Find where the given text appears and provide that cell's center as (x, y) coordinate. 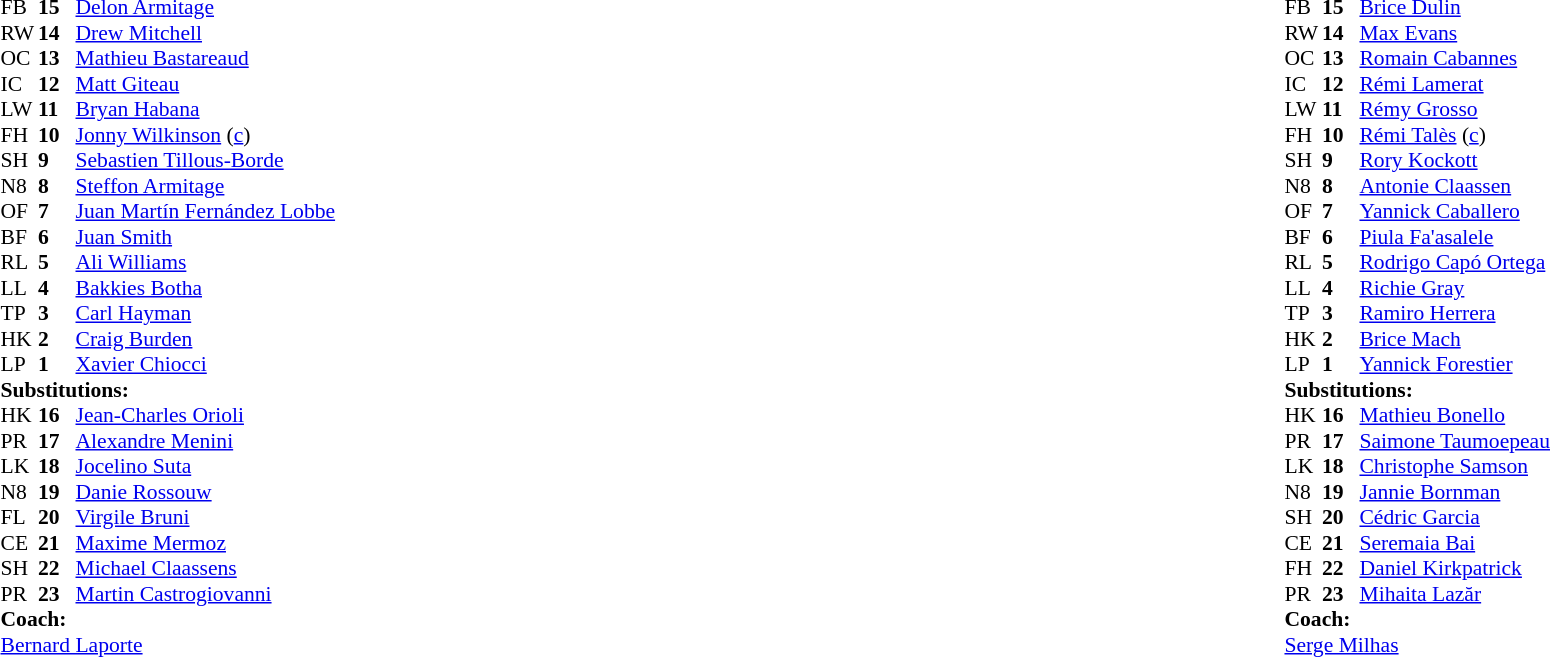
Virgile Bruni (206, 517)
Maxime Mermoz (206, 543)
Juan Martín Fernández Lobbe (206, 211)
Craig Burden (206, 339)
Bakkies Botha (206, 288)
Bryan Habana (206, 109)
Steffon Armitage (206, 186)
FL (19, 517)
Yannick Caballero (1454, 211)
Yannick Forestier (1454, 365)
Seremaia Bai (1454, 543)
Martin Castrogiovanni (206, 594)
Rémi Talès (c) (1454, 135)
Saimone Taumoepeau (1454, 441)
Rémi Lamerat (1454, 84)
Drew Mitchell (206, 33)
Daniel Kirkpatrick (1454, 569)
Rory Kockott (1454, 161)
Christophe Samson (1454, 467)
Rémy Grosso (1454, 109)
Ali Williams (206, 263)
Romain Cabannes (1454, 59)
Matt Giteau (206, 84)
Brice Mach (1454, 339)
Cédric Garcia (1454, 517)
Jonny Wilkinson (c) (206, 135)
Xavier Chiocci (206, 365)
Carl Hayman (206, 313)
Sebastien Tillous-Borde (206, 161)
Mathieu Bonello (1454, 415)
Juan Smith (206, 237)
Antonie Claassen (1454, 186)
Jean-Charles Orioli (206, 415)
Michael Claassens (206, 569)
Mihaita Lazăr (1454, 594)
Rodrigo Capó Ortega (1454, 263)
Max Evans (1454, 33)
Ramiro Herrera (1454, 313)
Piula Fa'asalele (1454, 237)
Richie Gray (1454, 288)
Jannie Bornman (1454, 492)
Danie Rossouw (206, 492)
Alexandre Menini (206, 441)
Mathieu Bastareaud (206, 59)
Jocelino Suta (206, 467)
